Pinpoint the cell where the given text exists, returning its (X, Y) midpoint coordinate. 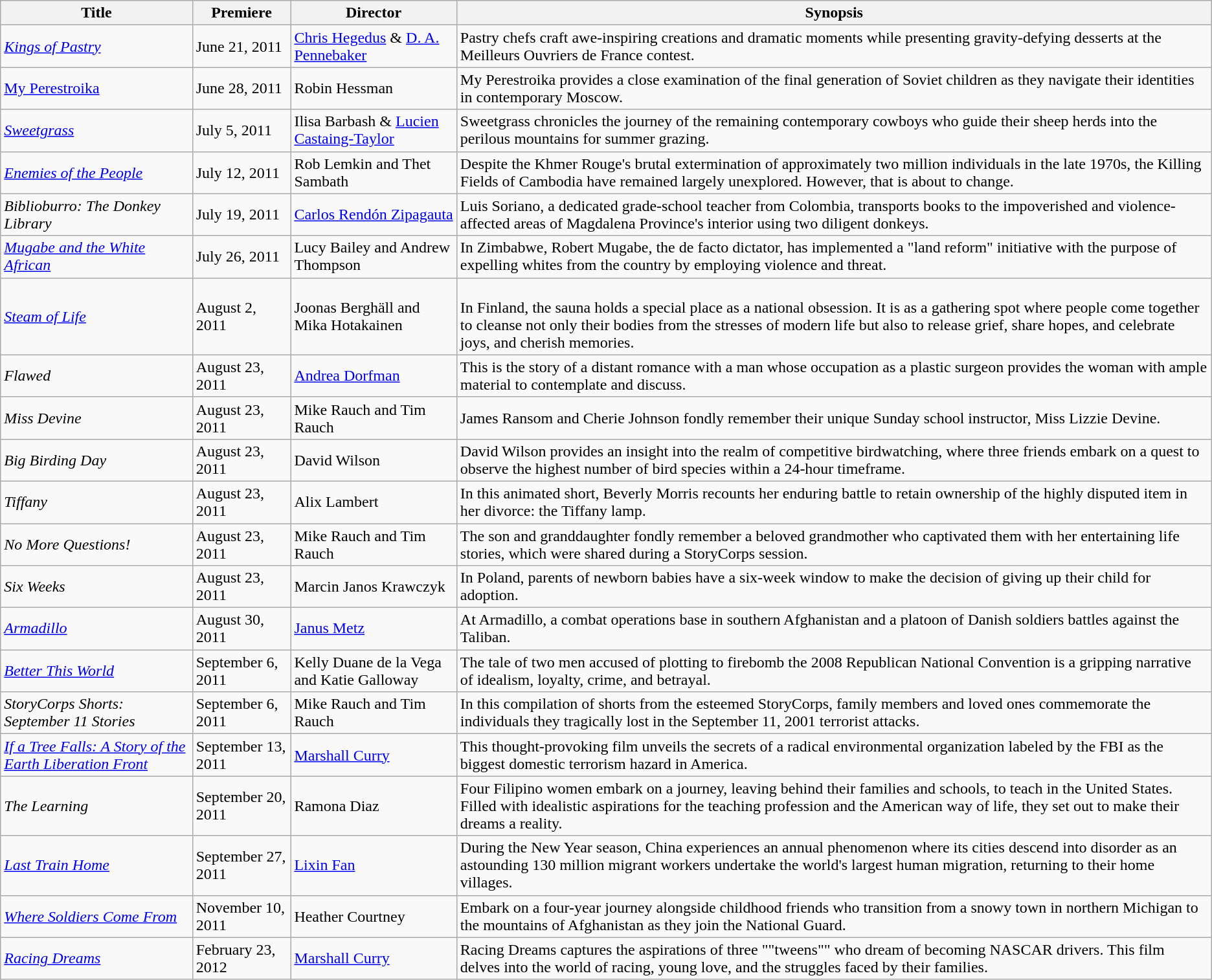
Andrea Dorfman (374, 375)
Janus Metz (374, 629)
Synopsis (834, 13)
Director (374, 13)
Last Train Home (96, 865)
February 23, 2012 (241, 958)
Big Birding Day (96, 460)
The Learning (96, 806)
September 27, 2011 (241, 865)
Ilisa Barbash & Lucien Castaing-Taylor (374, 131)
Premiere (241, 13)
September 13, 2011 (241, 755)
At Armadillo, a combat operations base in southern Afghanistan and a platoon of Danish soldiers battles against the Taliban. (834, 629)
August 2, 2011 (241, 316)
James Ransom and Cherie Johnson fondly remember their unique Sunday school instructor, Miss Lizzie Devine. (834, 418)
Robin Hessman (374, 88)
July 19, 2011 (241, 215)
Where Soldiers Come From (96, 917)
Sweetgrass (96, 131)
Enemies of the People (96, 172)
StoryCorps Shorts: September 11 Stories (96, 713)
My Perestroika provides a close examination of the final generation of Soviet children as they navigate their identities in contemporary Moscow. (834, 88)
Heather Courtney (374, 917)
July 12, 2011 (241, 172)
In Poland, parents of newborn babies have a six-week window to make the decision of giving up their child for adoption. (834, 586)
My Perestroika (96, 88)
Ramona Diaz (374, 806)
Marcin Janos Krawczyk (374, 586)
Sweetgrass chronicles the journey of the remaining contemporary cowboys who guide their sheep herds into the perilous mountains for summer grazing. (834, 131)
Joonas Berghäll and Mika Hotakainen (374, 316)
Biblioburro: The Donkey Library (96, 215)
Racing Dreams (96, 958)
Armadillo (96, 629)
Title (96, 13)
Kelly Duane de la Vega and Katie Galloway (374, 671)
Rob Lemkin and Thet Sambath (374, 172)
Kings of Pastry (96, 47)
Mugabe and the White African (96, 256)
In this animated short, Beverly Morris recounts her enduring battle to retain ownership of the highly disputed item in her divorce: the Tiffany lamp. (834, 502)
June 28, 2011 (241, 88)
Lixin Fan (374, 865)
Alix Lambert (374, 502)
Carlos Rendón Zipagauta (374, 215)
Six Weeks (96, 586)
Tiffany (96, 502)
November 10, 2011 (241, 917)
Chris Hegedus & D. A. Pennebaker (374, 47)
July 26, 2011 (241, 256)
June 21, 2011 (241, 47)
David Wilson (374, 460)
Steam of Life (96, 316)
Miss Devine (96, 418)
If a Tree Falls: A Story of the Earth Liberation Front (96, 755)
August 30, 2011 (241, 629)
September 20, 2011 (241, 806)
July 5, 2011 (241, 131)
Better This World (96, 671)
Lucy Bailey and Andrew Thompson (374, 256)
No More Questions! (96, 544)
Flawed (96, 375)
